Find where the given text appears and provide that cell's center as (x, y) coordinate. 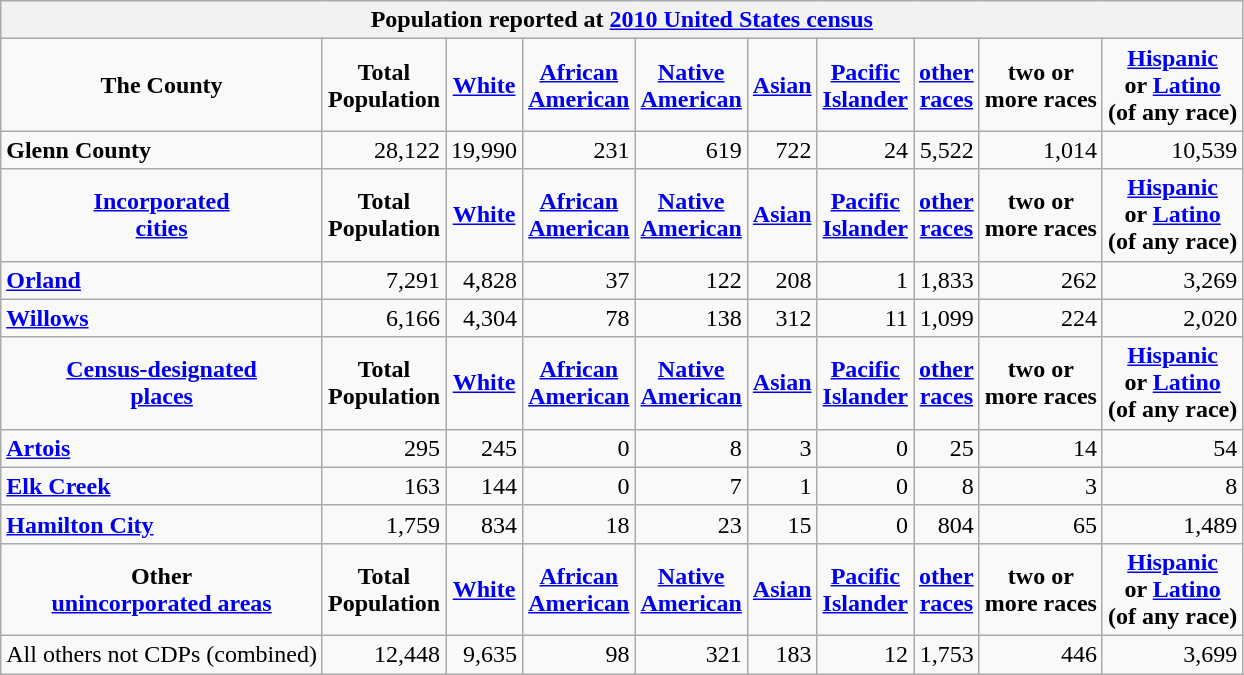
23 (691, 524)
78 (579, 318)
321 (691, 654)
65 (1040, 524)
The County (162, 85)
1,014 (1040, 150)
4,828 (484, 280)
1,489 (1172, 524)
37 (579, 280)
446 (1040, 654)
Census-designatedplaces (162, 383)
Orland (162, 280)
9,635 (484, 654)
4,304 (484, 318)
6,166 (384, 318)
7,291 (384, 280)
12,448 (384, 654)
163 (384, 486)
231 (579, 150)
All others not CDPs (combined) (162, 654)
804 (947, 524)
Otherunincorporated areas (162, 589)
Hamilton City (162, 524)
Incorporatedcities (162, 215)
183 (782, 654)
19,990 (484, 150)
3,269 (1172, 280)
1,759 (384, 524)
Glenn County (162, 150)
14 (1040, 448)
11 (865, 318)
18 (579, 524)
295 (384, 448)
3,699 (1172, 654)
Artois (162, 448)
722 (782, 150)
Elk Creek (162, 486)
262 (1040, 280)
144 (484, 486)
122 (691, 280)
1,099 (947, 318)
1,833 (947, 280)
10,539 (1172, 150)
54 (1172, 448)
7 (691, 486)
224 (1040, 318)
208 (782, 280)
12 (865, 654)
28,122 (384, 150)
Population reported at 2010 United States census (622, 20)
24 (865, 150)
619 (691, 150)
98 (579, 654)
834 (484, 524)
25 (947, 448)
1,753 (947, 654)
2,020 (1172, 318)
138 (691, 318)
312 (782, 318)
15 (782, 524)
5,522 (947, 150)
Willows (162, 318)
245 (484, 448)
